Extract the [X, Y] coordinate from the center of the cell holding the provided text.  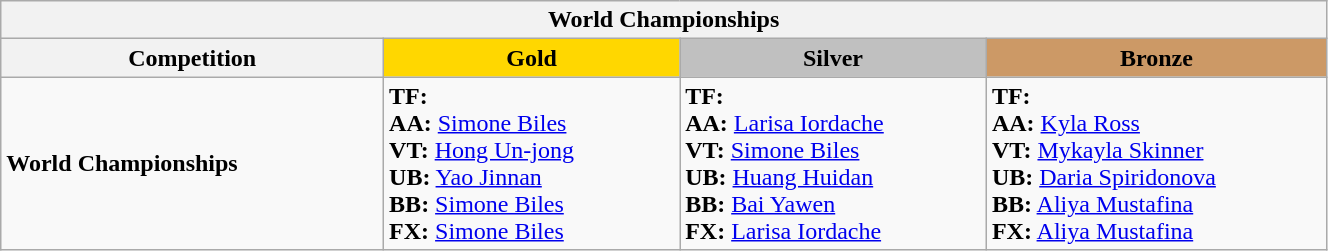
Competition [192, 58]
TF: AA: Simone Biles VT: Hong Un-jong UB: Yao Jinnan BB: Simone Biles FX: Simone Biles [532, 164]
TF: AA: Kyla Ross VT: Mykayla Skinner UB: Daria Spiridonova BB: Aliya Mustafina FX: Aliya Mustafina [1156, 164]
TF: AA: Larisa Iordache VT: Simone Biles UB: Huang Huidan BB: Bai Yawen FX: Larisa Iordache [834, 164]
Silver [834, 58]
Gold [532, 58]
Bronze [1156, 58]
